Determine the (x, y) coordinate at the center of the cell enclosing the given text.  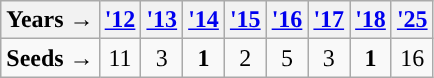
'12 (120, 20)
11 (120, 58)
'18 (371, 20)
'17 (329, 20)
'15 (245, 20)
Years → (50, 20)
'16 (287, 20)
Seeds → (50, 58)
'14 (204, 20)
'13 (162, 20)
5 (287, 58)
'25 (412, 20)
2 (245, 58)
16 (412, 58)
